Pinpoint the cell where the given text exists, returning its [X, Y] midpoint coordinate. 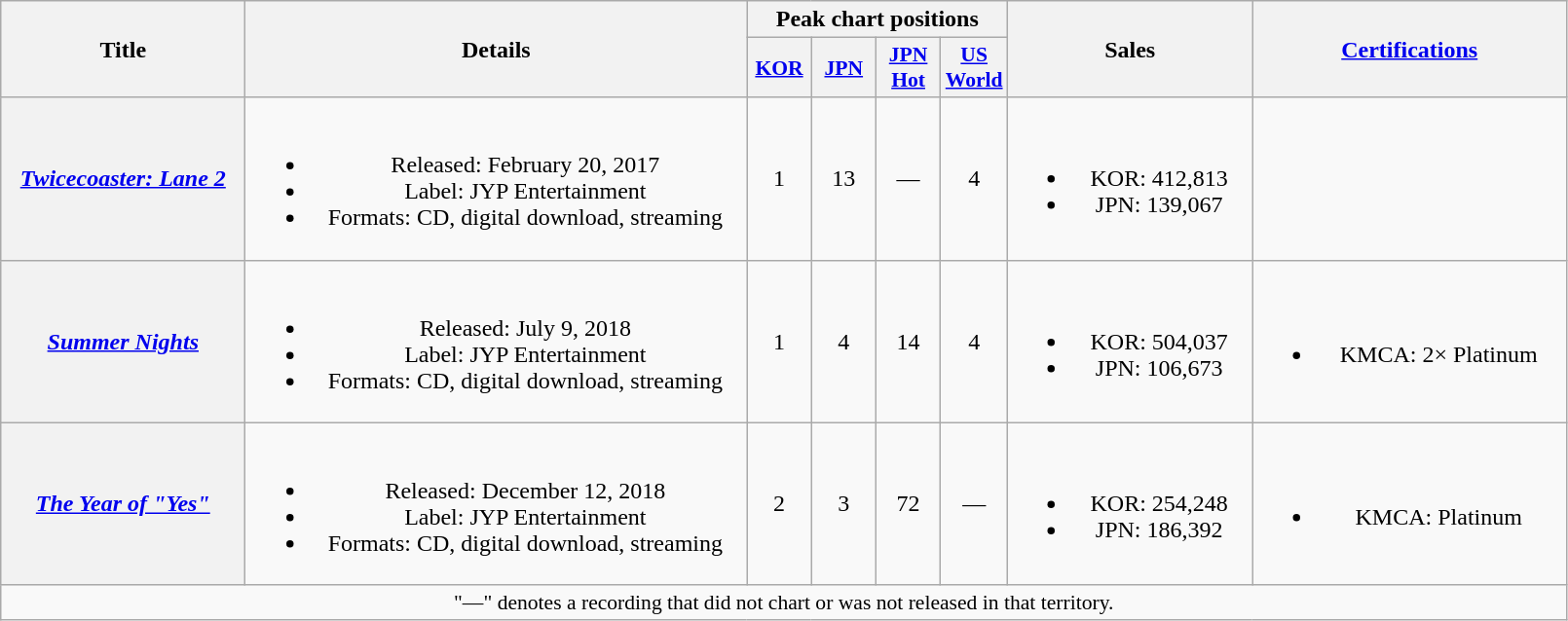
KOR [779, 68]
JPN Hot [908, 68]
Released: July 9, 2018Label: JYP EntertainmentFormats: CD, digital download, streaming [497, 341]
KMCA: 2× Platinum [1410, 341]
Title [123, 49]
Peak chart positions [877, 19]
13 [843, 179]
"—" denotes a recording that did not chart or was not released in that territory. [784, 603]
72 [908, 504]
KMCA: Platinum [1410, 504]
3 [843, 504]
KOR: 412,813JPN: 139,067 [1130, 179]
Twicecoaster: Lane 2 [123, 179]
Sales [1130, 49]
KOR: 504,037JPN: 106,673 [1130, 341]
Released: December 12, 2018Label: JYP EntertainmentFormats: CD, digital download, streaming [497, 504]
14 [908, 341]
KOR: 254,248JPN: 186,392 [1130, 504]
Summer Nights [123, 341]
The Year of "Yes" [123, 504]
Certifications [1410, 49]
JPN [843, 68]
US World [974, 68]
Details [497, 49]
2 [779, 504]
Released: February 20, 2017Label: JYP EntertainmentFormats: CD, digital download, streaming [497, 179]
